Capture the cell that displays the provided text and extract its [X, Y] central coordinate. 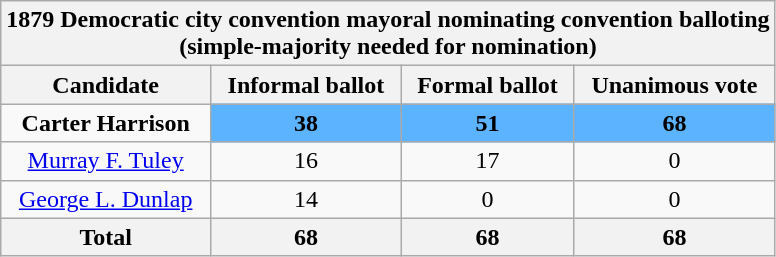
14 [306, 199]
Carter Harrison [106, 123]
1879 Democratic city convention mayoral nominating convention balloting(simple-majority needed for nomination) [388, 34]
51 [487, 123]
17 [487, 161]
38 [306, 123]
16 [306, 161]
Formal ballot [487, 85]
Murray F. Tuley [106, 161]
Unanimous vote [674, 85]
Total [106, 237]
George L. Dunlap [106, 199]
Informal ballot [306, 85]
Candidate [106, 85]
